Pinpoint the cell where the given text exists, returning its [x, y] midpoint coordinate. 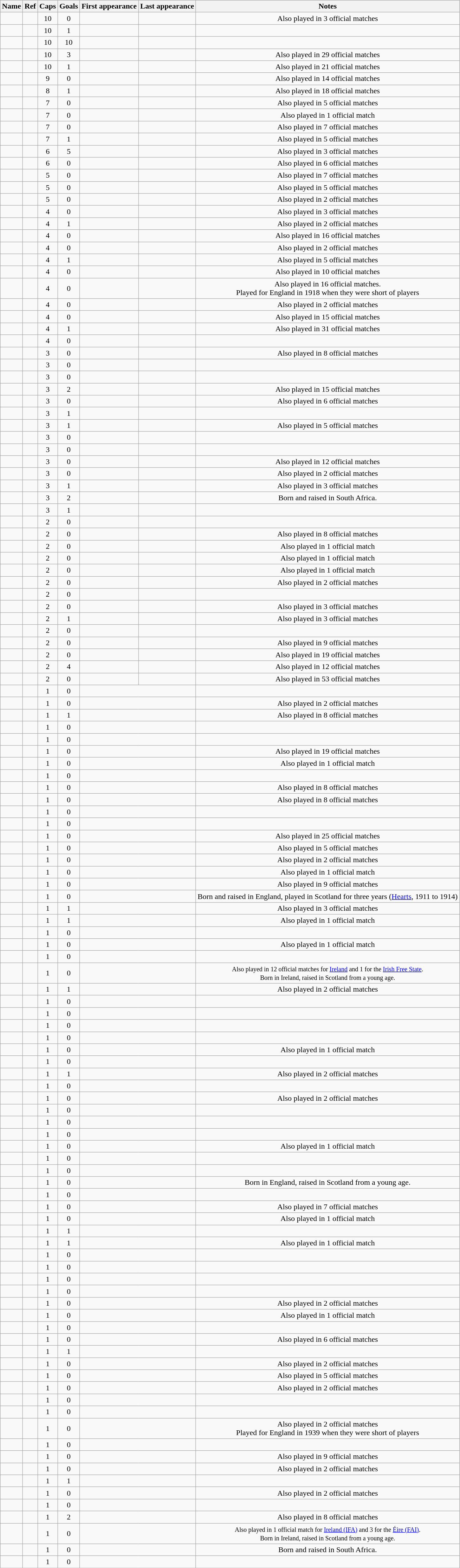
Goals [69, 6]
Also played in 16 official matches [328, 236]
Also played in 1 official match for Ireland (IFA) and 3 for the Éire (FAI).Born in Ireland, raised in Scotland from a young age. [328, 1533]
Ref [30, 6]
Also played in 31 official matches [328, 329]
Notes [328, 6]
Born and raised in England, played in Scotland for three years (Hearts, 1911 to 1914) [328, 896]
Also played in 25 official matches [328, 836]
Last appearance [167, 6]
8 [48, 91]
Caps [48, 6]
Also played in 29 official matches [328, 55]
Also played in 18 official matches [328, 91]
Also played in 12 official matches for Ireland and 1 for the Irish Free State.Born in Ireland, raised in Scotland from a young age. [328, 973]
Also played in 16 official matches.Played for England in 1918 when they were short of players [328, 288]
Also played in 14 official matches [328, 79]
Born in England, raised in Scotland from a young age. [328, 1183]
Also played in 53 official matches [328, 679]
Name [11, 6]
Also played in 2 official matchesPlayed for England in 1939 when they were short of players [328, 1428]
Also played in 21 official matches [328, 67]
9 [48, 79]
First appearance [109, 6]
Also played in 10 official matches [328, 272]
